Scan for the cell matching the given text and deliver its [X, Y] coordinate at center. 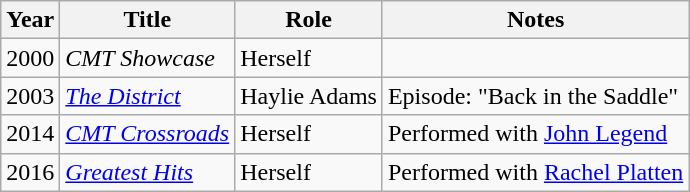
Greatest Hits [148, 172]
Role [309, 20]
2003 [30, 96]
CMT Showcase [148, 58]
2016 [30, 172]
Title [148, 20]
Haylie Adams [309, 96]
Year [30, 20]
Notes [535, 20]
2000 [30, 58]
Performed with Rachel Platten [535, 172]
2014 [30, 134]
CMT Crossroads [148, 134]
The District [148, 96]
Episode: "Back in the Saddle" [535, 96]
Performed with John Legend [535, 134]
